Return the [x, y] coordinate for the center point of the cell that contains the specified text.  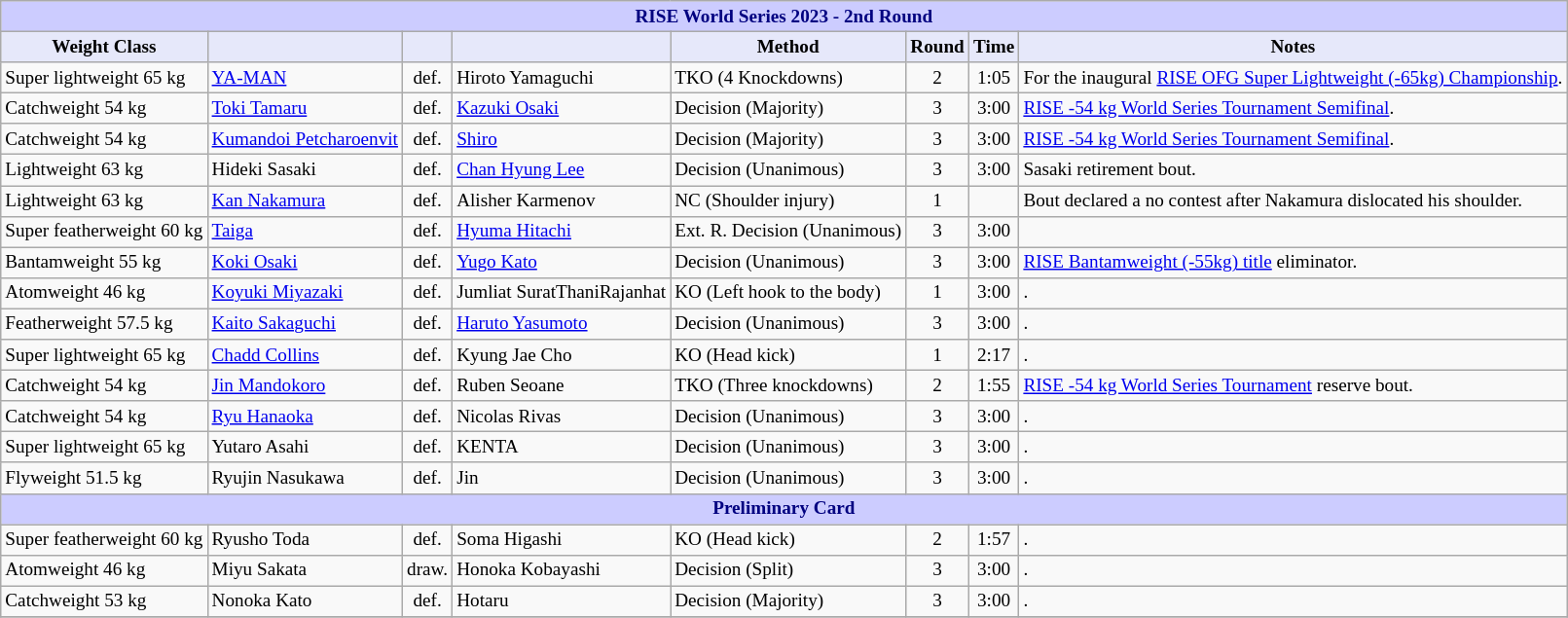
RISE -54 kg World Series Tournament reserve bout. [1293, 385]
Soma Higashi [562, 539]
Decision (Split) [788, 570]
Round [938, 47]
Time [993, 47]
Sasaki retirement bout. [1293, 170]
KO (Left hook to the body) [788, 293]
Ryusho Toda [306, 539]
Koyuki Miyazaki [306, 293]
TKO (Three knockdowns) [788, 385]
Hyuma Hitachi [562, 232]
Ryujin Nasukawa [306, 478]
KENTA [562, 448]
Taiga [306, 232]
Kumandoi Petcharoenvit [306, 139]
Notes [1293, 47]
RISE World Series 2023 - 2nd Round [784, 17]
Nonoka Kato [306, 601]
Kyung Jae Cho [562, 355]
Koki Osaki [306, 263]
Weight Class [104, 47]
Hiroto Yamaguchi [562, 78]
Chan Hyung Lee [562, 170]
For the inaugural RISE OFG Super Lightweight (-65kg) Championship. [1293, 78]
Hideki Sasaki [306, 170]
Honoka Kobayashi [562, 570]
Chadd Collins [306, 355]
Featherweight 57.5 kg [104, 324]
Hotaru [562, 601]
Bantamweight 55 kg [104, 263]
Haruto Yasumoto [562, 324]
1:55 [993, 385]
Kazuki Osaki [562, 108]
Jin Mandokoro [306, 385]
draw. [428, 570]
Kan Nakamura [306, 200]
Flyweight 51.5 kg [104, 478]
Jumliat SuratThaniRajanhat [562, 293]
1:57 [993, 539]
Preliminary Card [784, 509]
NC (Shoulder injury) [788, 200]
Alisher Karmenov [562, 200]
Miyu Sakata [306, 570]
YA-MAN [306, 78]
1:05 [993, 78]
Jin [562, 478]
Nicolas Rivas [562, 417]
Toki Tamaru [306, 108]
Method [788, 47]
Catchweight 53 kg [104, 601]
RISE Bantamweight (-55kg) title eliminator. [1293, 263]
Ryu Hanaoka [306, 417]
Shiro [562, 139]
Kaito Sakaguchi [306, 324]
Ext. R. Decision (Unanimous) [788, 232]
2:17 [993, 355]
Yugo Kato [562, 263]
Ruben Seoane [562, 385]
Yutaro Asahi [306, 448]
TKO (4 Knockdowns) [788, 78]
Bout declared a no contest after Nakamura dislocated his shoulder. [1293, 200]
